Extract the [X, Y] coordinate from the center of the cell holding the provided text.  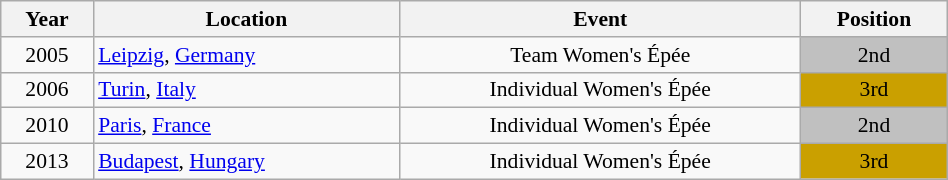
Team Women's Épée [600, 55]
Paris, France [246, 126]
2013 [47, 162]
2010 [47, 126]
Budapest, Hungary [246, 162]
Turin, Italy [246, 90]
2005 [47, 55]
Leipzig, Germany [246, 55]
Event [600, 19]
Location [246, 19]
2006 [47, 90]
Position [874, 19]
Year [47, 19]
